Locate the cell with the specified text and output its [X, Y] center coordinate. 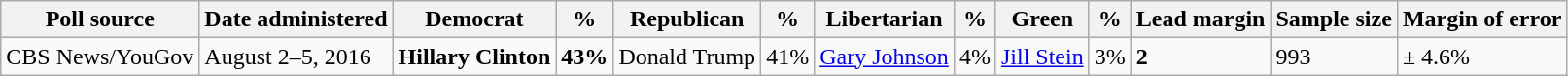
August 2–5, 2016 [296, 57]
Sample size [1334, 19]
Gary Johnson [885, 57]
Hillary Clinton [474, 57]
41% [787, 57]
Margin of error [1481, 19]
Lead margin [1201, 19]
± 4.6% [1481, 57]
Libertarian [885, 19]
CBS News/YouGov [100, 57]
993 [1334, 57]
Jill Stein [1042, 57]
Date administered [296, 19]
Green [1042, 19]
4% [974, 57]
2 [1201, 57]
Democrat [474, 19]
Republican [687, 19]
3% [1110, 57]
Poll source [100, 19]
Donald Trump [687, 57]
43% [585, 57]
